Find where the given text appears and provide that cell's center as (X, Y) coordinate. 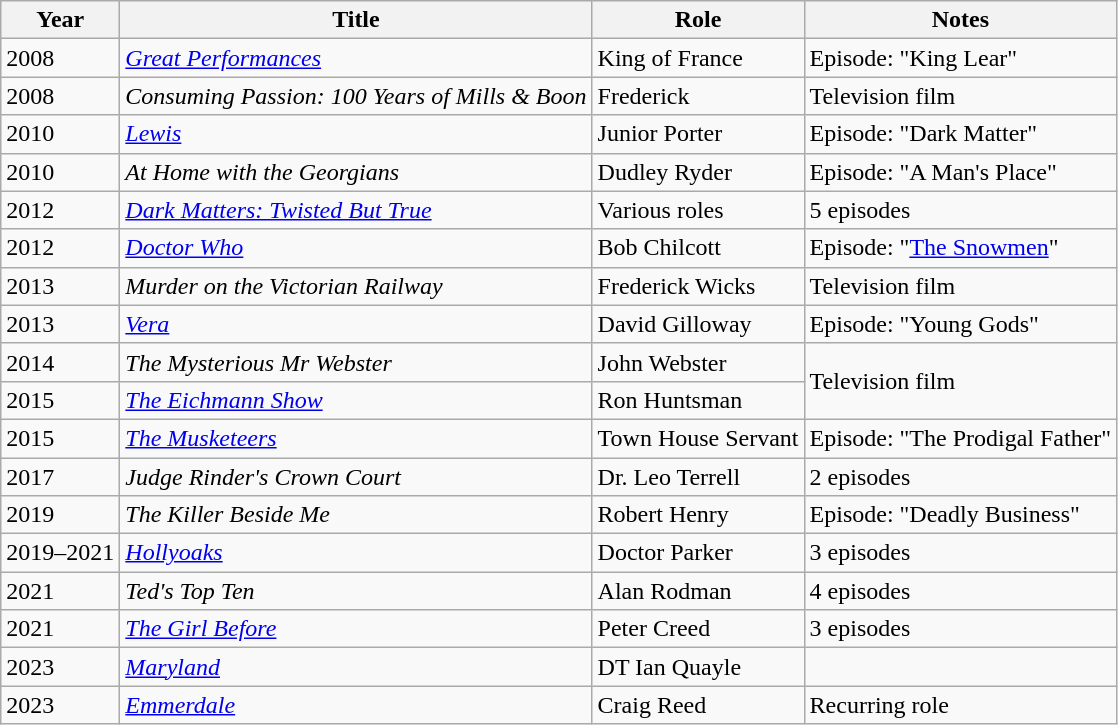
Title (356, 20)
The Mysterious Mr Webster (356, 362)
DT Ian Quayle (698, 667)
Bob Chilcott (698, 248)
Lewis (356, 134)
Doctor Parker (698, 553)
Ron Huntsman (698, 400)
Episode: "Dark Matter" (960, 134)
The Killer Beside Me (356, 515)
4 episodes (960, 591)
Episode: "A Man's Place" (960, 172)
Various roles (698, 210)
2014 (60, 362)
John Webster (698, 362)
Frederick Wicks (698, 286)
Peter Creed (698, 629)
Dudley Ryder (698, 172)
Maryland (356, 667)
Junior Porter (698, 134)
Murder on the Victorian Railway (356, 286)
David Gilloway (698, 324)
Alan Rodman (698, 591)
2019–2021 (60, 553)
5 episodes (960, 210)
Episode: "The Prodigal Father" (960, 438)
Episode: "Deadly Business" (960, 515)
At Home with the Georgians (356, 172)
Craig Reed (698, 705)
2019 (60, 515)
Judge Rinder's Crown Court (356, 477)
Dark Matters: Twisted But True (356, 210)
2 episodes (960, 477)
Great Performances (356, 58)
King of France (698, 58)
Episode: "King Lear" (960, 58)
Frederick (698, 96)
2017 (60, 477)
Episode: "The Snowmen" (960, 248)
Doctor Who (356, 248)
Dr. Leo Terrell (698, 477)
Vera (356, 324)
Notes (960, 20)
Hollyoaks (356, 553)
Consuming Passion: 100 Years of Mills & Boon (356, 96)
Robert Henry (698, 515)
The Girl Before (356, 629)
The Musketeers (356, 438)
Emmerdale (356, 705)
Role (698, 20)
Ted's Top Ten (356, 591)
Recurring role (960, 705)
Episode: "Young Gods" (960, 324)
Year (60, 20)
Town House Servant (698, 438)
The Eichmann Show (356, 400)
